Identify which cell holds the provided text, then report its (x, y) central coordinate. 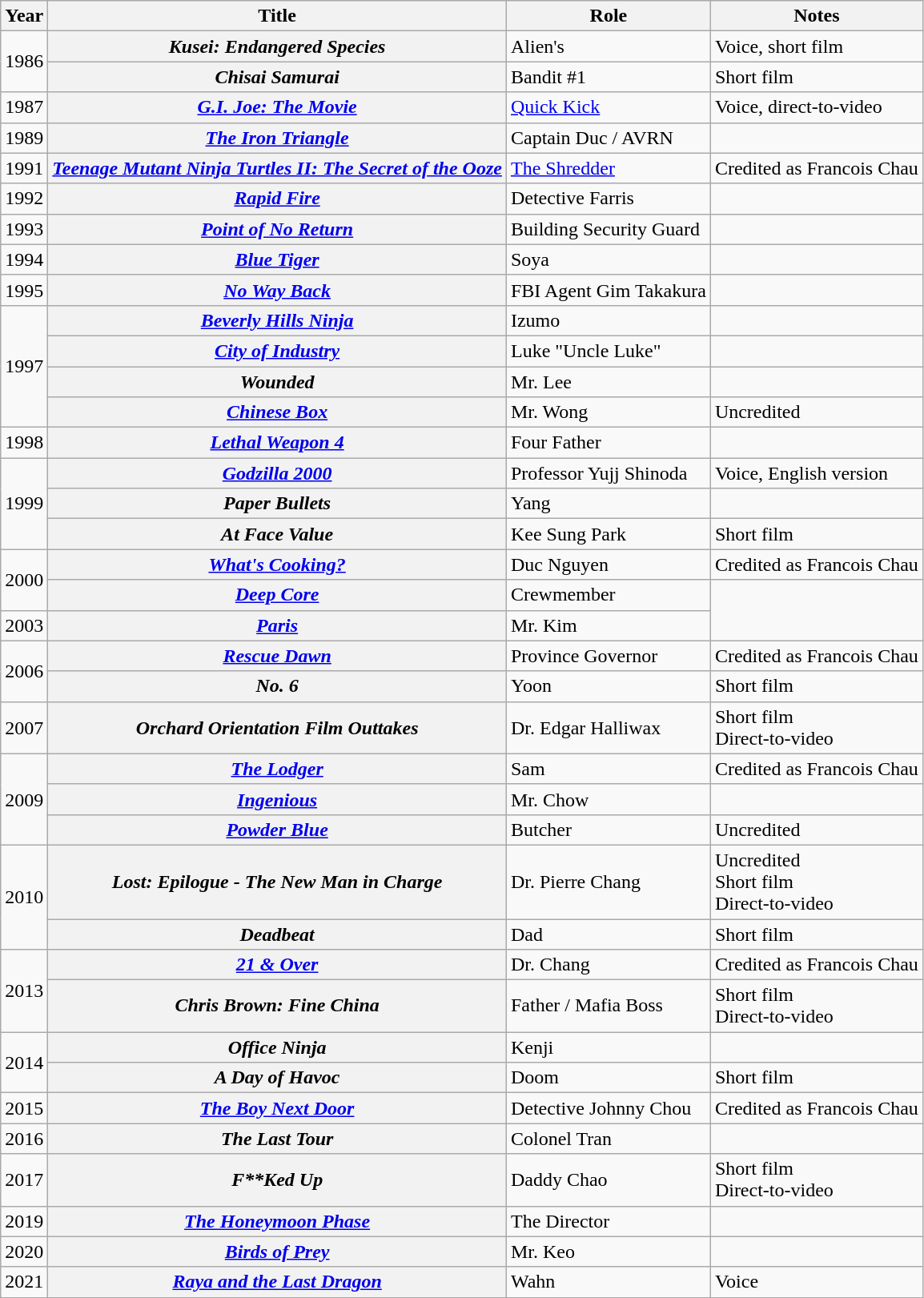
Lethal Weapon 4 (277, 443)
The Director (609, 1221)
2016 (24, 1139)
Voice, short film (817, 46)
The Boy Next Door (277, 1108)
Dr. Edgar Halliwax (609, 727)
2010 (24, 897)
The Last Tour (277, 1139)
Kenji (609, 1047)
Province Governor (609, 656)
FBI Agent Gim Takakura (609, 290)
Office Ninja (277, 1047)
Alien's (609, 46)
Sam (609, 769)
1999 (24, 504)
Point of No Return (277, 229)
Butcher (609, 830)
2015 (24, 1108)
Crewmember (609, 595)
Daddy Chao (609, 1180)
The Iron Triangle (277, 138)
2006 (24, 671)
Mr. Keo (609, 1252)
Chinese Box (277, 412)
Chris Brown: Fine China (277, 1006)
2019 (24, 1221)
No. 6 (277, 686)
Role (609, 16)
The Lodger (277, 769)
The Honeymoon Phase (277, 1221)
21 & Over (277, 965)
Voice, English version (817, 473)
Kee Sung Park (609, 534)
Wahn (609, 1282)
1991 (24, 168)
2017 (24, 1180)
A Day of Havoc (277, 1078)
Yang (609, 504)
Yoon (609, 686)
Orchard Orientation Film Outtakes (277, 727)
2007 (24, 727)
1989 (24, 138)
Voice, direct-to-video (817, 107)
Voice (817, 1282)
Deadbeat (277, 934)
1987 (24, 107)
Blue Tiger (277, 259)
Mr. Chow (609, 799)
Chisai Samurai (277, 77)
2014 (24, 1063)
Powder Blue (277, 830)
Professor Yujj Shinoda (609, 473)
Dad (609, 934)
Raya and the Last Dragon (277, 1282)
Godzilla 2000 (277, 473)
2000 (24, 580)
Mr. Lee (609, 382)
1993 (24, 229)
1997 (24, 366)
Notes (817, 16)
2009 (24, 799)
Captain Duc / AVRN (609, 138)
Rescue Dawn (277, 656)
Dr. Chang (609, 965)
Father / Mafia Boss (609, 1006)
At Face Value (277, 534)
F**Ked Up (277, 1180)
2020 (24, 1252)
Teenage Mutant Ninja Turtles II: The Secret of the Ooze (277, 168)
Uncredited Short film Direct-to-video (817, 882)
Deep Core (277, 595)
Ingenious (277, 799)
Quick Kick (609, 107)
Detective Farris (609, 199)
City of Industry (277, 351)
Izumo (609, 320)
Four Father (609, 443)
Lost: Epilogue - The New Man in Charge (277, 882)
Soya (609, 259)
Kusei: Endangered Species (277, 46)
Doom (609, 1078)
Dr. Pierre Chang (609, 882)
G.I. Joe: The Movie (277, 107)
Bandit #1 (609, 77)
1995 (24, 290)
Title (277, 16)
Paris (277, 625)
The Shredder (609, 168)
Birds of Prey (277, 1252)
What's Cooking? (277, 565)
2003 (24, 625)
Colonel Tran (609, 1139)
Beverly Hills Ninja (277, 320)
Duc Nguyen (609, 565)
Detective Johnny Chou (609, 1108)
Rapid Fire (277, 199)
1998 (24, 443)
Wounded (277, 382)
2013 (24, 991)
Building Security Guard (609, 229)
Luke "Uncle Luke" (609, 351)
1994 (24, 259)
1986 (24, 62)
No Way Back (277, 290)
Mr. Kim (609, 625)
1992 (24, 199)
Paper Bullets (277, 504)
2021 (24, 1282)
Mr. Wong (609, 412)
Year (24, 16)
